Scan for the cell matching the given text and deliver its [x, y] coordinate at center. 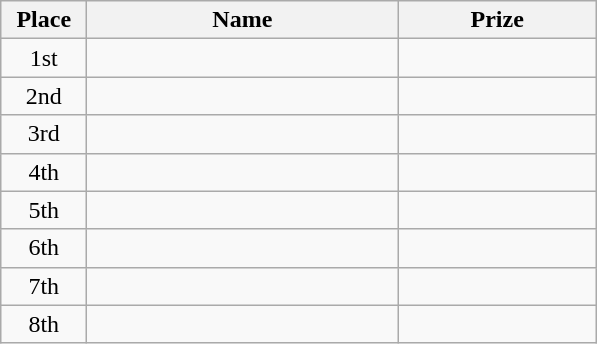
7th [44, 286]
Place [44, 20]
4th [44, 172]
Prize [498, 20]
3rd [44, 134]
1st [44, 58]
6th [44, 248]
2nd [44, 96]
5th [44, 210]
8th [44, 324]
Name [242, 20]
